Scan for the cell matching the given text and deliver its [x, y] coordinate at center. 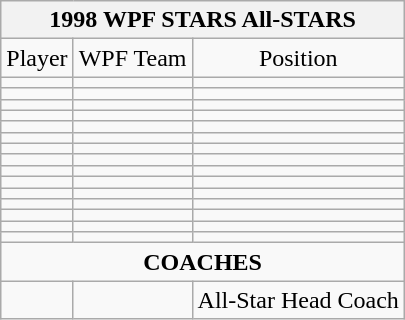
All-Star Head Coach [298, 300]
Position [298, 58]
WPF Team [132, 58]
1998 WPF STARS All-STARS [203, 20]
Player [37, 58]
COACHES [203, 262]
